Find where the given text appears and provide that cell's center as (x, y) coordinate. 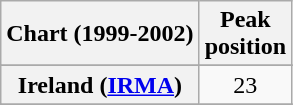
Chart (1999-2002) (100, 34)
Ireland (IRMA) (100, 85)
23 (245, 85)
Peakposition (245, 34)
